Extract the (X, Y) coordinate from the center of the cell holding the provided text.  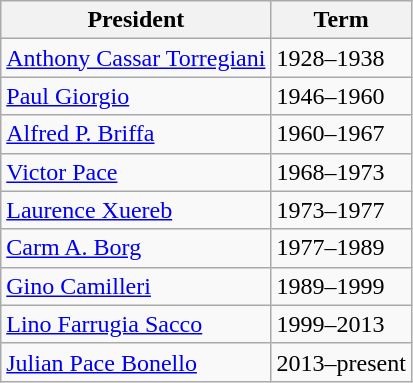
1928–1938 (341, 58)
Victor Pace (136, 172)
1977–1989 (341, 248)
Alfred P. Briffa (136, 134)
1999–2013 (341, 324)
1946–1960 (341, 96)
Lino Farrugia Sacco (136, 324)
1960–1967 (341, 134)
Anthony Cassar Torregiani (136, 58)
Laurence Xuereb (136, 210)
Term (341, 20)
Carm A. Borg (136, 248)
President (136, 20)
Julian Pace Bonello (136, 362)
1973–1977 (341, 210)
Gino Camilleri (136, 286)
1968–1973 (341, 172)
Paul Giorgio (136, 96)
2013–present (341, 362)
1989–1999 (341, 286)
